Detect which cell encompasses the target text, then output its (x, y) center coordinate. 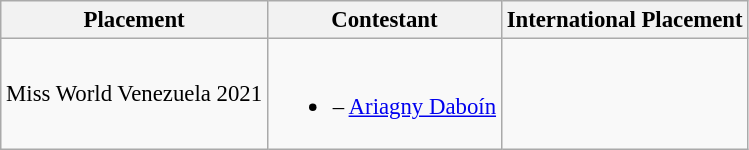
– Ariagny Daboín (384, 94)
Contestant (384, 20)
International Placement (624, 20)
Miss World Venezuela 2021 (134, 94)
Placement (134, 20)
